Locate the cell with the specified text and output its (X, Y) center coordinate. 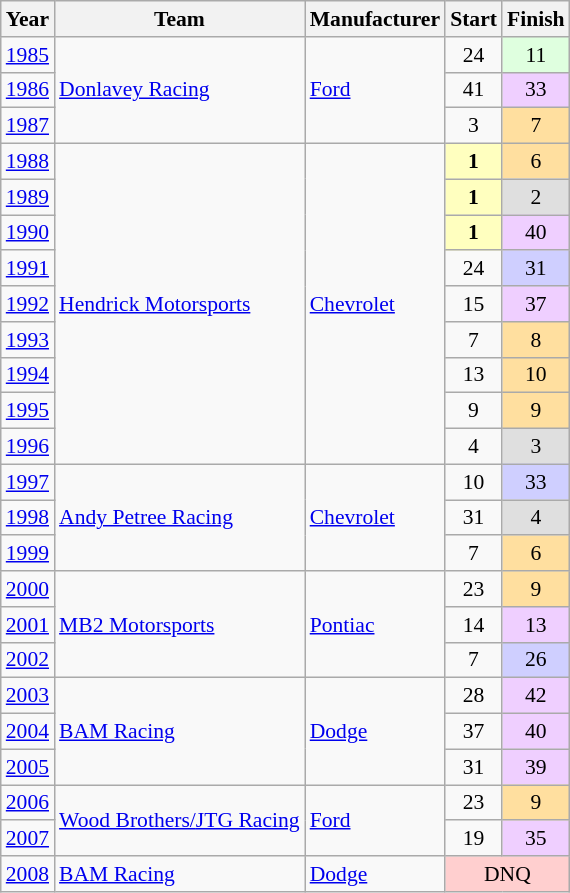
1999 (28, 554)
11 (536, 55)
2005 (28, 767)
14 (474, 625)
2003 (28, 696)
1992 (28, 304)
DNQ (508, 874)
41 (474, 90)
Hendrick Motorsports (180, 304)
Year (28, 19)
2008 (28, 874)
2 (536, 197)
1997 (28, 482)
8 (536, 340)
Wood Brothers/JTG Racing (180, 820)
1991 (28, 269)
19 (474, 839)
Start (474, 19)
1987 (28, 126)
1993 (28, 340)
2004 (28, 732)
1990 (28, 233)
35 (536, 839)
1996 (28, 447)
2001 (28, 625)
Andy Petree Racing (180, 518)
2006 (28, 803)
26 (536, 660)
1986 (28, 90)
39 (536, 767)
1995 (28, 411)
2007 (28, 839)
1988 (28, 162)
1994 (28, 375)
Manufacturer (375, 19)
28 (474, 696)
1985 (28, 55)
42 (536, 696)
2000 (28, 589)
1989 (28, 197)
15 (474, 304)
2002 (28, 660)
Pontiac (375, 624)
Finish (536, 19)
MB2 Motorsports (180, 624)
Donlavey Racing (180, 90)
1998 (28, 518)
Team (180, 19)
